Detect which cell encompasses the target text, then output its (x, y) center coordinate. 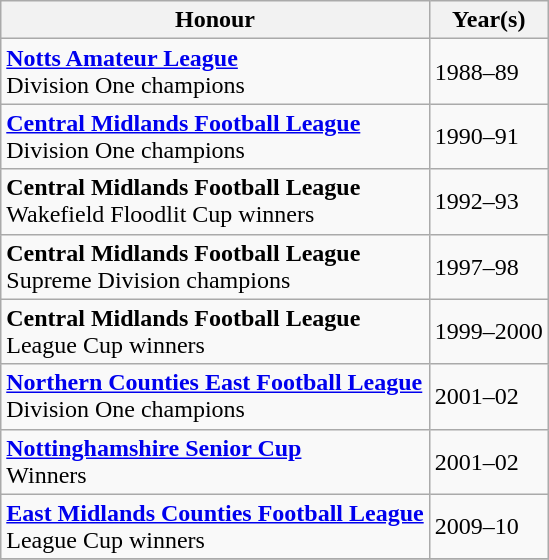
East Midlands Counties Football LeagueLeague Cup winners (215, 526)
Central Midlands Football LeagueSupreme Division champions (215, 266)
Northern Counties East Football LeagueDivision One champions (215, 396)
1988–89 (488, 72)
Central Midlands Football LeagueDivision One champions (215, 136)
Central Midlands Football LeagueWakefield Floodlit Cup winners (215, 202)
1997–98 (488, 266)
1990–91 (488, 136)
Nottinghamshire Senior CupWinners (215, 462)
Central Midlands Football LeagueLeague Cup winners (215, 332)
2009–10 (488, 526)
1992–93 (488, 202)
Notts Amateur LeagueDivision One champions (215, 72)
Year(s) (488, 20)
1999–2000 (488, 332)
Honour (215, 20)
